Return [X, Y] of the center of cell containing provided text 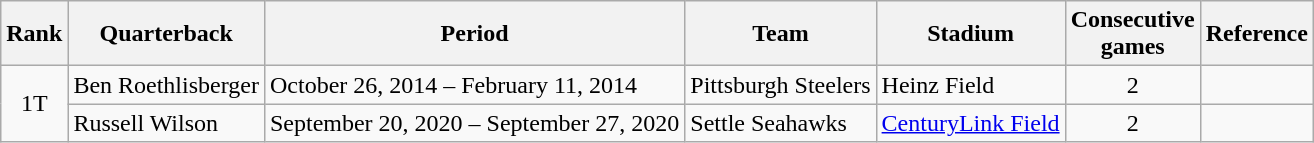
CenturyLink Field [970, 123]
Period [474, 34]
Stadium [970, 34]
Quarterback [166, 34]
Team [780, 34]
Pittsburgh Steelers [780, 85]
September 20, 2020 – September 27, 2020 [474, 123]
Settle Seahawks [780, 123]
Consecutivegames [1132, 34]
Heinz Field [970, 85]
Reference [1256, 34]
Ben Roethlisberger [166, 85]
1T [34, 104]
Russell Wilson [166, 123]
Rank [34, 34]
October 26, 2014 – February 11, 2014 [474, 85]
